Return the (X, Y) coordinate for the center point of the cell that contains the specified text.  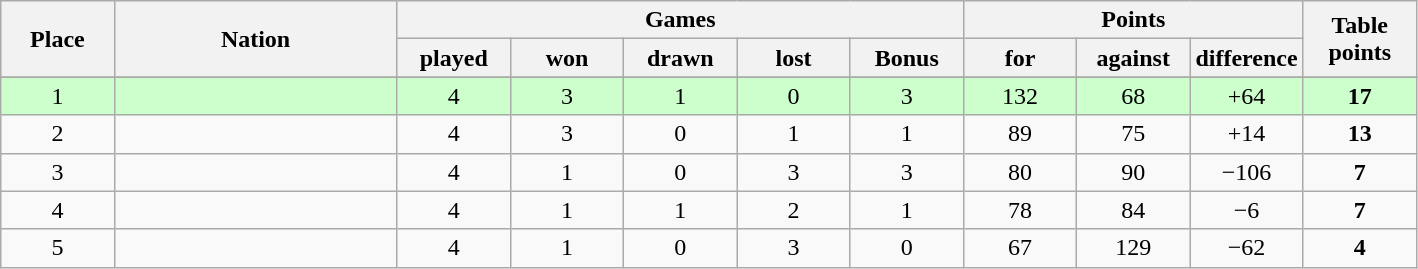
89 (1020, 134)
−62 (1246, 248)
Games (680, 20)
drawn (680, 58)
−6 (1246, 210)
Nation (256, 39)
against (1134, 58)
75 (1134, 134)
67 (1020, 248)
78 (1020, 210)
17 (1360, 96)
84 (1134, 210)
132 (1020, 96)
90 (1134, 172)
80 (1020, 172)
Place (58, 39)
Bonus (906, 58)
129 (1134, 248)
won (566, 58)
13 (1360, 134)
for (1020, 58)
68 (1134, 96)
Tablepoints (1360, 39)
Points (1133, 20)
lost (794, 58)
played (454, 58)
+64 (1246, 96)
+14 (1246, 134)
5 (58, 248)
−106 (1246, 172)
difference (1246, 58)
